Identify which cell holds the provided text, then report its [X, Y] central coordinate. 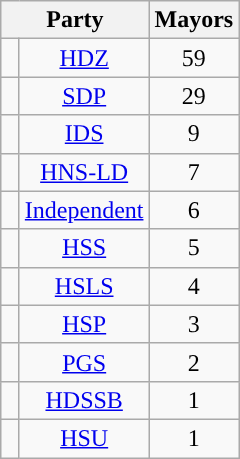
HSU [84, 438]
2 [194, 362]
5 [194, 248]
3 [194, 324]
4 [194, 286]
6 [194, 210]
SDP [84, 96]
59 [194, 58]
HDSSB [84, 400]
Mayors [194, 20]
HSP [84, 324]
Party [75, 20]
HSLS [84, 286]
7 [194, 172]
HDZ [84, 58]
29 [194, 96]
PGS [84, 362]
HSS [84, 248]
9 [194, 134]
HNS-LD [84, 172]
Independent [84, 210]
IDS [84, 134]
